Identify which cell holds the provided text, then report its (X, Y) central coordinate. 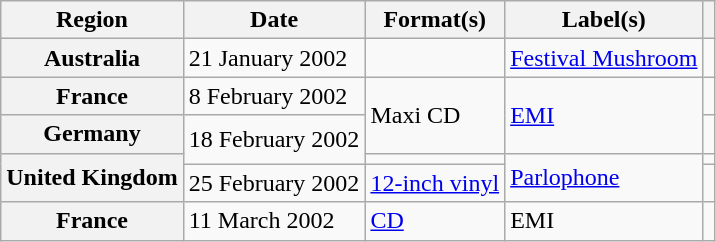
25 February 2002 (274, 183)
12-inch vinyl (435, 183)
Festival Mushroom (604, 58)
Germany (92, 134)
Date (274, 20)
Format(s) (435, 20)
Label(s) (604, 20)
8 February 2002 (274, 96)
Parlophone (604, 178)
CD (435, 221)
21 January 2002 (274, 58)
Maxi CD (435, 115)
Australia (92, 58)
11 March 2002 (274, 221)
United Kingdom (92, 178)
18 February 2002 (274, 140)
Region (92, 20)
